Locate the cell with the specified text and output its [x, y] center coordinate. 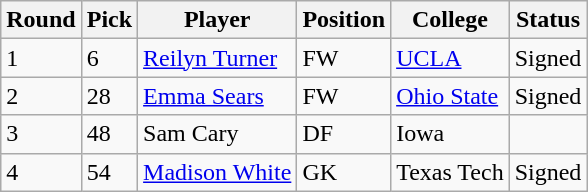
Player [218, 20]
DF [344, 134]
Emma Sears [218, 96]
Pick [109, 20]
Ohio State [450, 96]
3 [41, 134]
Iowa [450, 134]
UCLA [450, 58]
GK [344, 172]
2 [41, 96]
College [450, 20]
6 [109, 58]
Status [548, 20]
4 [41, 172]
Madison White [218, 172]
54 [109, 172]
1 [41, 58]
Reilyn Turner [218, 58]
Sam Cary [218, 134]
Round [41, 20]
Position [344, 20]
Texas Tech [450, 172]
28 [109, 96]
48 [109, 134]
